From the cell containing the given text, extract its center point as (x, y) coordinate. 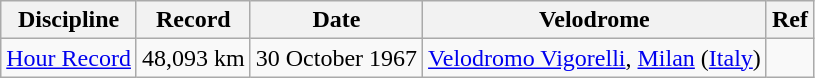
Velodrome (595, 20)
30 October 1967 (336, 58)
Date (336, 20)
Ref (790, 20)
48,093 km (193, 58)
Record (193, 20)
Hour Record (69, 58)
Velodromo Vigorelli, Milan (Italy) (595, 58)
Discipline (69, 20)
